For the text-containing cell, return its midpoint in (X, Y) coordinate format. 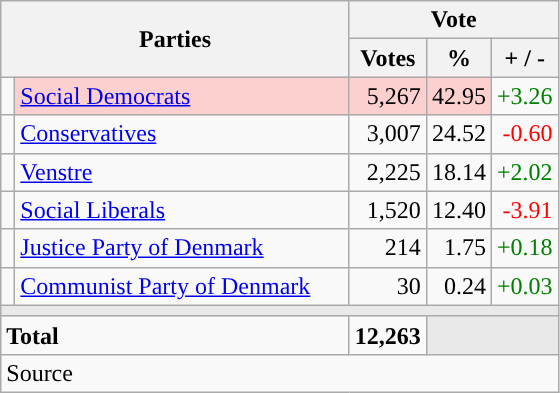
+0.03 (524, 286)
12.40 (458, 210)
Votes (388, 58)
+3.26 (524, 96)
12,263 (388, 335)
2,225 (388, 172)
+2.02 (524, 172)
Justice Party of Denmark (182, 248)
Conservatives (182, 134)
1.75 (458, 248)
Social Liberals (182, 210)
5,267 (388, 96)
18.14 (458, 172)
Social Democrats (182, 96)
+0.18 (524, 248)
Source (280, 373)
3,007 (388, 134)
Venstre (182, 172)
24.52 (458, 134)
Total (176, 335)
1,520 (388, 210)
% (458, 58)
Communist Party of Denmark (182, 286)
-0.60 (524, 134)
+ / - (524, 58)
214 (388, 248)
Vote (454, 20)
Parties (176, 39)
0.24 (458, 286)
-3.91 (524, 210)
42.95 (458, 96)
30 (388, 286)
